Provide the (X, Y) coordinate of the cell's center where the given text is located.  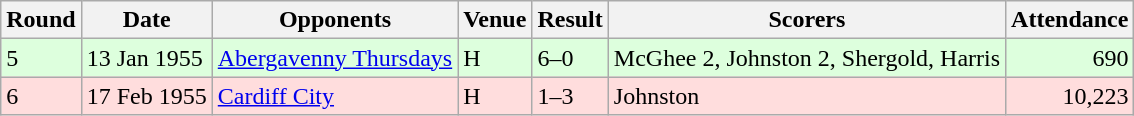
13 Jan 1955 (146, 58)
Venue (495, 20)
17 Feb 1955 (146, 96)
1–3 (570, 96)
6–0 (570, 58)
6 (41, 96)
Scorers (806, 20)
McGhee 2, Johnston 2, Shergold, Harris (806, 58)
Cardiff City (334, 96)
10,223 (1070, 96)
690 (1070, 58)
Attendance (1070, 20)
Result (570, 20)
Opponents (334, 20)
Abergavenny Thursdays (334, 58)
Date (146, 20)
5 (41, 58)
Round (41, 20)
Johnston (806, 96)
